Scan for the cell matching the given text and deliver its [X, Y] coordinate at center. 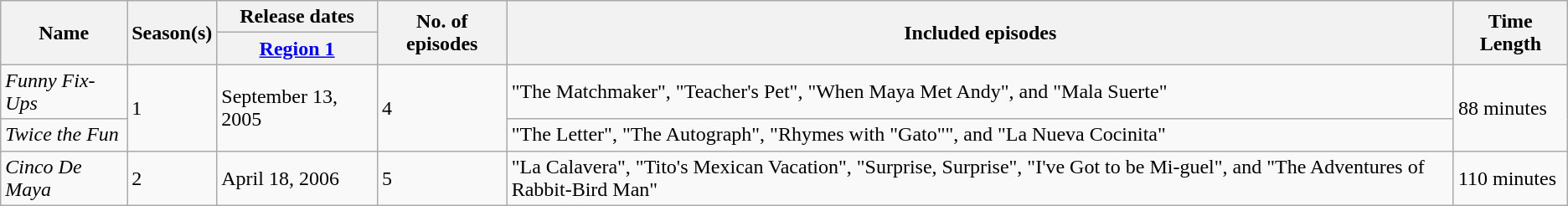
Cinco De Maya [64, 178]
Included episodes [980, 33]
Twice the Fun [64, 135]
Season(s) [173, 33]
4 [442, 107]
"La Calavera", "Tito's Mexican Vacation", "Surprise, Surprise", "I've Got to be Mi-guel", and "The Adventures of Rabbit-Bird Man" [980, 178]
September 13, 2005 [297, 107]
110 minutes [1510, 178]
Funny Fix-Ups [64, 92]
Region 1 [297, 49]
2 [173, 178]
No. of episodes [442, 33]
Time Length [1510, 33]
April 18, 2006 [297, 178]
1 [173, 107]
Name [64, 33]
"The Letter", "The Autograph", "Rhymes with "Gato"", and "La Nueva Cocinita" [980, 135]
Release dates [297, 17]
88 minutes [1510, 107]
"The Matchmaker", "Teacher's Pet", "When Maya Met Andy", and "Mala Suerte" [980, 92]
5 [442, 178]
